Determine the (x, y) coordinate at the center of the cell enclosing the given text.  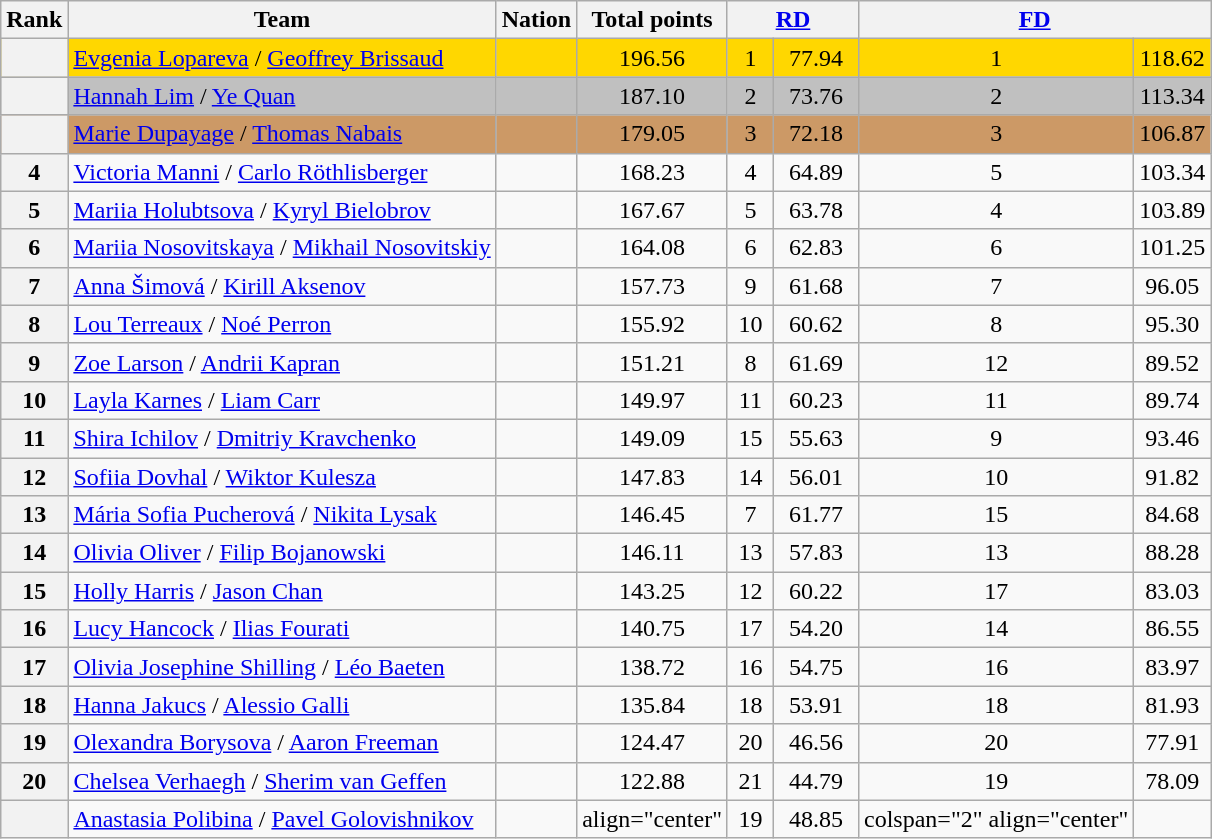
Sofiia Dovhal / Wiktor Kulesza (282, 477)
103.89 (1172, 210)
FD (1035, 20)
44.79 (816, 781)
77.94 (816, 58)
48.85 (816, 819)
149.09 (652, 438)
157.73 (652, 286)
118.62 (1172, 58)
Olexandra Borysova / Aaron Freeman (282, 743)
78.09 (1172, 781)
Zoe Larson / Andrii Kapran (282, 362)
196.56 (652, 58)
89.74 (1172, 400)
Holly Harris / Jason Chan (282, 591)
143.25 (652, 591)
Anna Šimová / Kirill Aksenov (282, 286)
55.63 (816, 438)
124.47 (652, 743)
Lou Terreaux / Noé Perron (282, 324)
86.55 (1172, 629)
77.91 (1172, 743)
135.84 (652, 705)
21 (750, 781)
61.68 (816, 286)
83.97 (1172, 667)
106.87 (1172, 134)
colspan="2" align="center" (996, 819)
89.52 (1172, 362)
179.05 (652, 134)
91.82 (1172, 477)
140.75 (652, 629)
Mária Sofia Pucherová / Nikita Lysak (282, 515)
61.69 (816, 362)
84.68 (1172, 515)
73.76 (816, 96)
57.83 (816, 553)
60.62 (816, 324)
72.18 (816, 134)
Total points (652, 20)
155.92 (652, 324)
RD (792, 20)
54.75 (816, 667)
Anastasia Polibina / Pavel Golovishnikov (282, 819)
146.11 (652, 553)
align="center" (652, 819)
64.89 (816, 172)
147.83 (652, 477)
Lucy Hancock / Ilias Fourati (282, 629)
Hanna Jakucs / Alessio Galli (282, 705)
Mariia Nosovitskaya / Mikhail Nosovitskiy (282, 248)
Hannah Lim / Ye Quan (282, 96)
Chelsea Verhaegh / Sherim van Geffen (282, 781)
60.23 (816, 400)
103.34 (1172, 172)
113.34 (1172, 96)
Mariia Holubtsova / Kyryl Bielobrov (282, 210)
96.05 (1172, 286)
138.72 (652, 667)
95.30 (1172, 324)
Victoria Manni / Carlo Röthlisberger (282, 172)
Marie Dupayage / Thomas Nabais (282, 134)
101.25 (1172, 248)
Layla Karnes / Liam Carr (282, 400)
168.23 (652, 172)
187.10 (652, 96)
56.01 (816, 477)
81.93 (1172, 705)
151.21 (652, 362)
Team (282, 20)
Evgenia Lopareva / Geoffrey Brissaud (282, 58)
54.20 (816, 629)
46.56 (816, 743)
60.22 (816, 591)
53.91 (816, 705)
164.08 (652, 248)
83.03 (1172, 591)
146.45 (652, 515)
Shira Ichilov / Dmitriy Kravchenko (282, 438)
62.83 (816, 248)
Rank (34, 20)
61.77 (816, 515)
167.67 (652, 210)
Nation (536, 20)
Olivia Oliver / Filip Bojanowski (282, 553)
149.97 (652, 400)
Olivia Josephine Shilling / Léo Baeten (282, 667)
93.46 (1172, 438)
122.88 (652, 781)
63.78 (816, 210)
88.28 (1172, 553)
